Locate the cell with the specified text and output its [x, y] center coordinate. 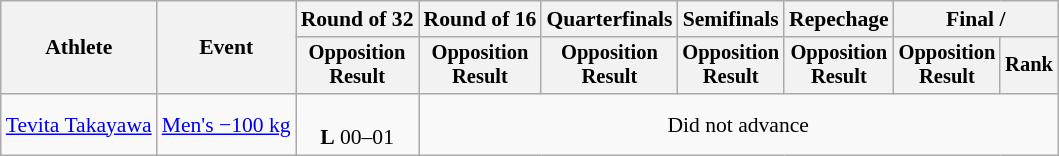
Athlete [79, 48]
Quarterfinals [609, 19]
Tevita Takayawa [79, 124]
Event [226, 48]
Did not advance [738, 124]
Men's −100 kg [226, 124]
L 00–01 [358, 124]
Round of 32 [358, 19]
Semifinals [730, 19]
Round of 16 [480, 19]
Final / [976, 19]
Rank [1029, 66]
Repechage [839, 19]
